Determine the (X, Y) coordinate at the center of the cell enclosing the given text.  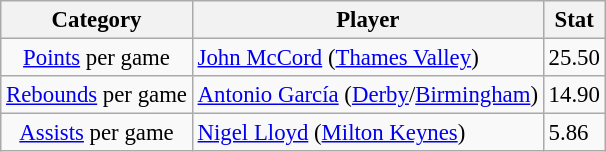
Antonio García (Derby/Birmingham) (368, 95)
John McCord (Thames Valley) (368, 58)
Category (97, 20)
25.50 (574, 58)
14.90 (574, 95)
Rebounds per game (97, 95)
5.86 (574, 133)
Stat (574, 20)
Player (368, 20)
Nigel Lloyd (Milton Keynes) (368, 133)
Assists per game (97, 133)
Points per game (97, 58)
